Provide the (x, y) coordinate of the cell's center where the given text is located.  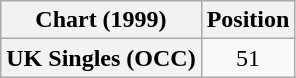
51 (248, 58)
UK Singles (OCC) (101, 58)
Position (248, 20)
Chart (1999) (101, 20)
